Capture the cell that displays the provided text and extract its (x, y) central coordinate. 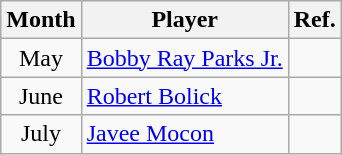
Javee Mocon (184, 134)
June (41, 96)
Ref. (314, 20)
Robert Bolick (184, 96)
Month (41, 20)
Player (184, 20)
July (41, 134)
May (41, 58)
Bobby Ray Parks Jr. (184, 58)
